Output the (x, y) coordinate of the center of the cell containing the given text.  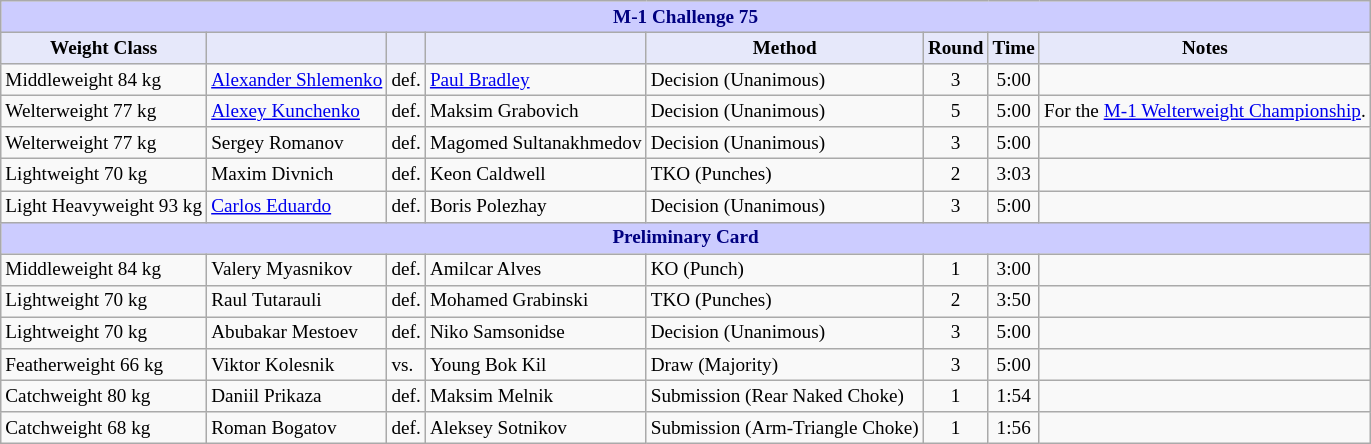
Catchweight 80 kg (104, 396)
Mohamed Grabinski (536, 301)
Weight Class (104, 48)
Preliminary Card (686, 238)
Catchweight 68 kg (104, 428)
Paul Bradley (536, 80)
Method (784, 48)
For the M-1 Welterweight Championship. (1204, 111)
Alexey Kunchenko (297, 111)
Keon Caldwell (536, 175)
Magomed Sultanakhmedov (536, 143)
Amilcar Alves (536, 270)
3:50 (1014, 301)
Maxim Divnich (297, 175)
Niko Samsonidse (536, 333)
Carlos Eduardo (297, 206)
Aleksey Sotnikov (536, 428)
Abubakar Mestoev (297, 333)
Maksim Melnik (536, 396)
vs. (406, 365)
M-1 Challenge 75 (686, 17)
Roman Bogatov (297, 428)
Viktor Kolesnik (297, 365)
Valery Myasnikov (297, 270)
Light Heavyweight 93 kg (104, 206)
3:00 (1014, 270)
Time (1014, 48)
KO (Punch) (784, 270)
Boris Polezhay (536, 206)
5 (956, 111)
Young Bok Kil (536, 365)
Raul Tutarauli (297, 301)
Maksim Grabovich (536, 111)
Draw (Majority) (784, 365)
Submission (Rear Naked Choke) (784, 396)
Alexander Shlemenko (297, 80)
Featherweight 66 kg (104, 365)
1:54 (1014, 396)
3:03 (1014, 175)
Daniil Prikaza (297, 396)
1:56 (1014, 428)
Round (956, 48)
Sergey Romanov (297, 143)
Submission (Arm-Triangle Choke) (784, 428)
Notes (1204, 48)
